Scan for the cell matching the given text and deliver its (x, y) coordinate at center. 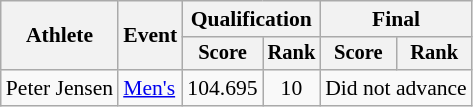
Did not advance (396, 88)
Event (150, 36)
Athlete (60, 36)
10 (292, 88)
Men's (150, 88)
Final (396, 19)
Peter Jensen (60, 88)
Qualification (251, 19)
104.695 (222, 88)
